Locate the cell with the specified text and output its [X, Y] center coordinate. 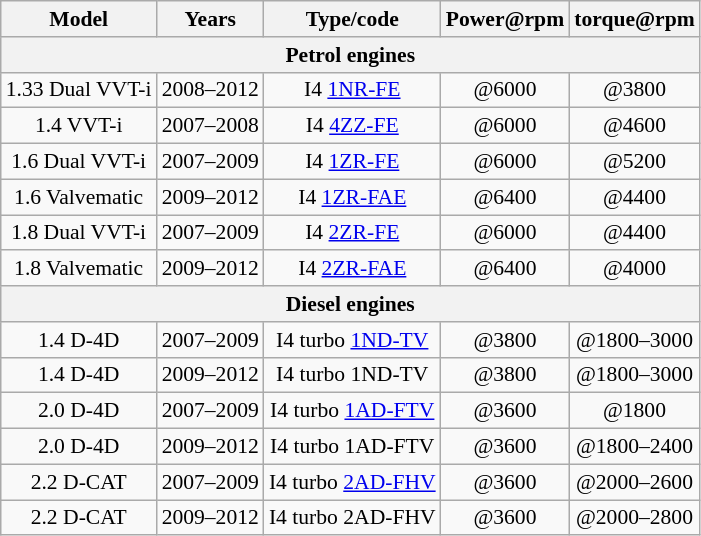
Petrol engines [350, 55]
Power@rpm [506, 19]
1.6 Valvematic [79, 197]
@1800 [634, 411]
Years [210, 19]
@4600 [634, 126]
Diesel engines [350, 304]
2008–2012 [210, 90]
@1800–2400 [634, 447]
2007–2008 [210, 126]
Model [79, 19]
@2000–2800 [634, 518]
I4 4ZZ-FE [352, 126]
1.6 Dual VVT-i [79, 162]
I4 1ZR-FE [352, 162]
@4000 [634, 269]
I4 2ZR-FE [352, 233]
@5200 [634, 162]
torque@rpm [634, 19]
1.8 Valvematic [79, 269]
1.33 Dual VVT-i [79, 90]
I4 1ZR-FAE [352, 197]
1.8 Dual VVT-i [79, 233]
I4 2ZR-FAE [352, 269]
@2000–2600 [634, 482]
I4 1NR-FE [352, 90]
Type/code [352, 19]
1.4 VVT-i [79, 126]
